Return the (X, Y) coordinate for the center point of the cell that contains the specified text.  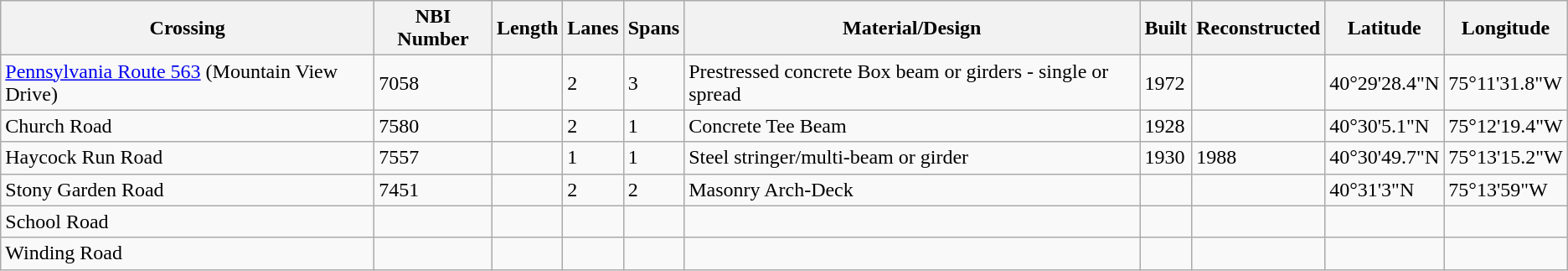
Reconstructed (1258, 29)
Concrete Tee Beam (912, 126)
Pennsylvania Route 563 (Mountain View Drive) (188, 82)
Length (527, 29)
Masonry Arch-Deck (912, 190)
Built (1166, 29)
School Road (188, 221)
NBI Number (434, 29)
75°12'19.4"W (1506, 126)
3 (653, 82)
Longitude (1506, 29)
40°31'3"N (1385, 190)
75°13'15.2"W (1506, 158)
Winding Road (188, 253)
Prestressed concrete Box beam or girders - single or spread (912, 82)
7058 (434, 82)
75°13'59"W (1506, 190)
Steel stringer/multi-beam or girder (912, 158)
1930 (1166, 158)
Haycock Run Road (188, 158)
75°11'31.8"W (1506, 82)
1988 (1258, 158)
Latitude (1385, 29)
1928 (1166, 126)
Lanes (593, 29)
40°29'28.4"N (1385, 82)
7580 (434, 126)
Crossing (188, 29)
7557 (434, 158)
Stony Garden Road (188, 190)
7451 (434, 190)
40°30'5.1"N (1385, 126)
1972 (1166, 82)
40°30'49.7"N (1385, 158)
Church Road (188, 126)
Spans (653, 29)
Material/Design (912, 29)
